Identify which cell holds the provided text, then report its [X, Y] central coordinate. 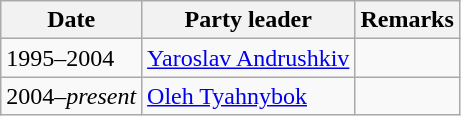
Date [72, 20]
Party leader [248, 20]
1995–2004 [72, 58]
Remarks [407, 20]
Oleh Tyahnybok [248, 96]
Yaroslav Andrushkiv [248, 58]
2004–present [72, 96]
